Detect which cell encompasses the target text, then output its (x, y) center coordinate. 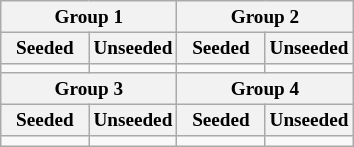
Group 1 (89, 17)
Group 3 (89, 89)
Group 4 (265, 89)
Group 2 (265, 17)
